Return (x, y) of the center of cell containing provided text 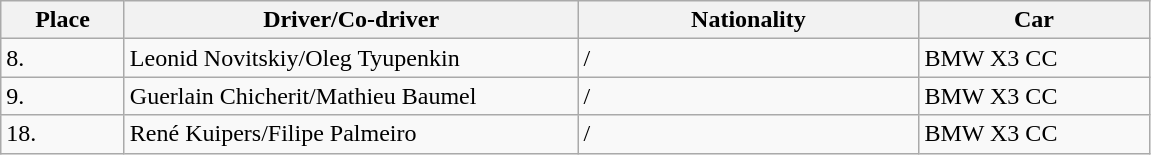
Place (63, 20)
18. (63, 134)
René Kuipers/Filipe Palmeiro (351, 134)
Leonid Novitskiy/Oleg Tyupenkin (351, 58)
8. (63, 58)
Guerlain Chicherit/Mathieu Baumel (351, 96)
Nationality (748, 20)
Car (1034, 20)
9. (63, 96)
Driver/Co-driver (351, 20)
